Capture the cell that displays the provided text and extract its (X, Y) central coordinate. 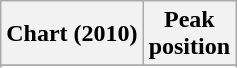
Peakposition (189, 34)
Chart (2010) (72, 34)
